From the cell containing the given text, extract its center point as [X, Y] coordinate. 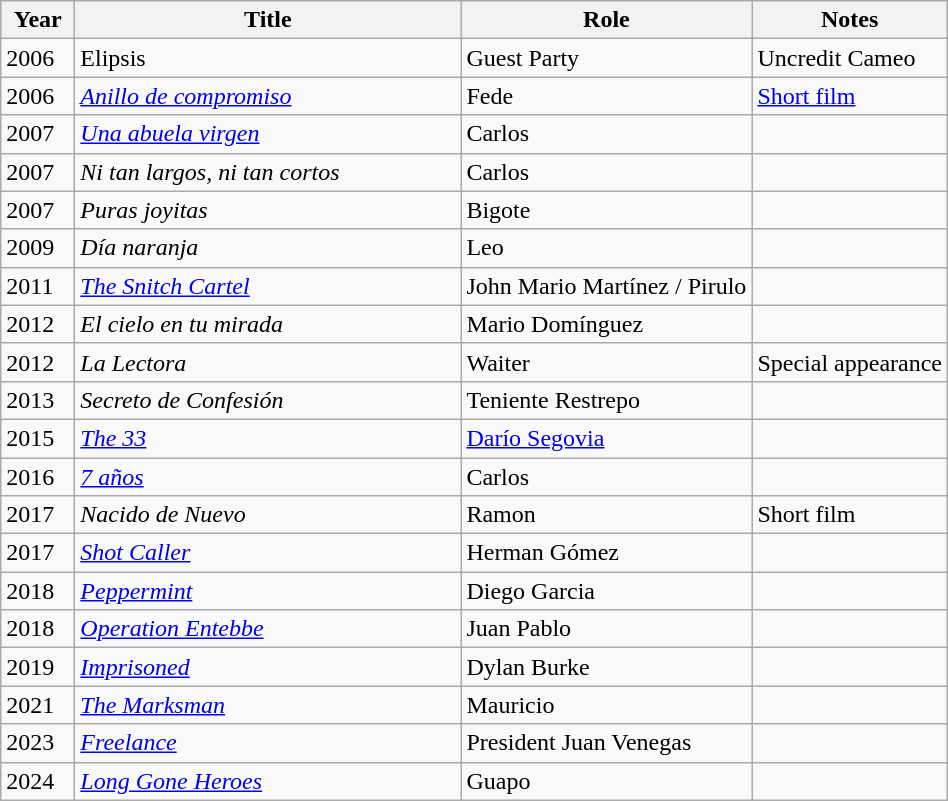
Long Gone Heroes [268, 781]
Guapo [606, 781]
Nacido de Nuevo [268, 515]
President Juan Venegas [606, 743]
Freelance [268, 743]
The Snitch Cartel [268, 286]
Mario Domínguez [606, 324]
7 años [268, 477]
Leo [606, 248]
Elipsis [268, 58]
Darío Segovia [606, 438]
Secreto de Confesión [268, 400]
Guest Party [606, 58]
2011 [38, 286]
2015 [38, 438]
Special appearance [850, 362]
Día naranja [268, 248]
2013 [38, 400]
The Marksman [268, 705]
Imprisoned [268, 667]
Anillo de compromiso [268, 96]
Peppermint [268, 591]
Shot Caller [268, 553]
Bigote [606, 210]
Diego Garcia [606, 591]
La Lectora [268, 362]
2019 [38, 667]
2021 [38, 705]
The 33 [268, 438]
Uncredit Cameo [850, 58]
Waiter [606, 362]
Fede [606, 96]
2016 [38, 477]
Puras joyitas [268, 210]
Ramon [606, 515]
Title [268, 20]
2024 [38, 781]
Juan Pablo [606, 629]
Herman Gómez [606, 553]
El cielo en tu mirada [268, 324]
Mauricio [606, 705]
Una abuela virgen [268, 134]
John Mario Martínez / Pirulo [606, 286]
Dylan Burke [606, 667]
2023 [38, 743]
Year [38, 20]
Role [606, 20]
Operation Entebbe [268, 629]
Teniente Restrepo [606, 400]
Ni tan largos, ni tan cortos [268, 172]
2009 [38, 248]
Notes [850, 20]
